Identify which cell holds the provided text, then report its (X, Y) central coordinate. 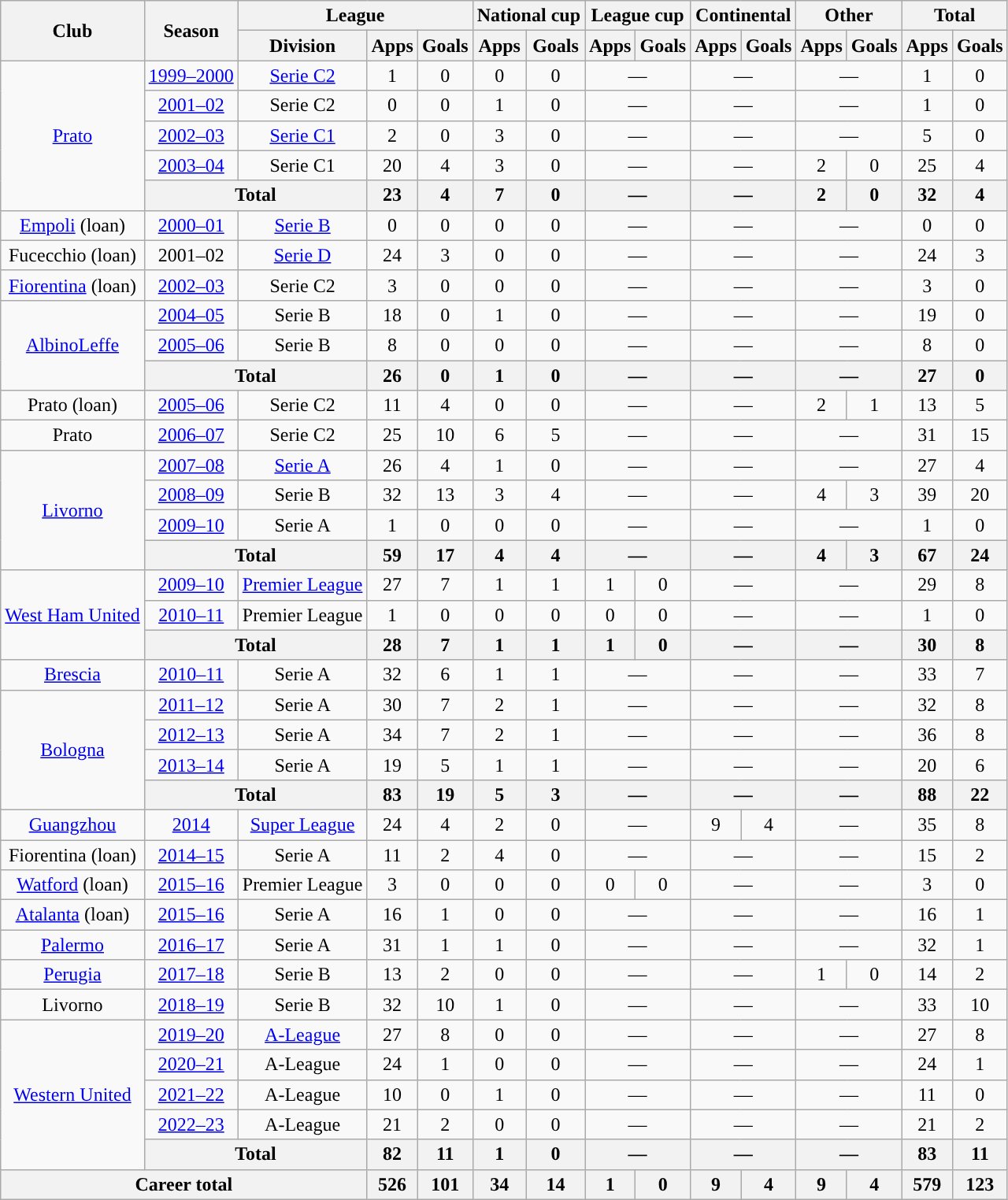
Perugia (72, 975)
59 (392, 555)
22 (980, 794)
35 (927, 824)
Continental (743, 16)
2003–04 (191, 165)
AlbinoLeffe (72, 345)
67 (927, 555)
2007–08 (191, 465)
Other (849, 16)
National cup (528, 16)
Club (72, 31)
Super League (302, 824)
2017–18 (191, 975)
29 (927, 585)
Atalanta (loan) (72, 915)
2020–21 (191, 1065)
2013–14 (191, 765)
League cup (638, 16)
101 (445, 1184)
League (355, 16)
Empoli (loan) (72, 225)
Season (191, 31)
2022–23 (191, 1124)
2014 (191, 824)
West Ham United (72, 615)
Prato (loan) (72, 406)
Bologna (72, 750)
36 (927, 735)
2012–13 (191, 735)
123 (980, 1184)
39 (927, 495)
Brescia (72, 675)
2006–07 (191, 435)
2021–22 (191, 1094)
Western United (72, 1094)
88 (927, 794)
17 (445, 555)
2018–19 (191, 1005)
18 (392, 315)
1999–2000 (191, 76)
2011–12 (191, 705)
Division (302, 46)
Guangzhou (72, 824)
2008–09 (191, 495)
2019–20 (191, 1035)
2014–15 (191, 854)
2016–17 (191, 945)
23 (392, 195)
Palermo (72, 945)
526 (392, 1184)
2004–05 (191, 315)
82 (392, 1154)
2000–01 (191, 225)
579 (927, 1184)
28 (392, 645)
Serie D (302, 255)
Watford (loan) (72, 885)
Fucecchio (loan) (72, 255)
Career total (184, 1184)
